Capture the cell that displays the provided text and extract its [X, Y] central coordinate. 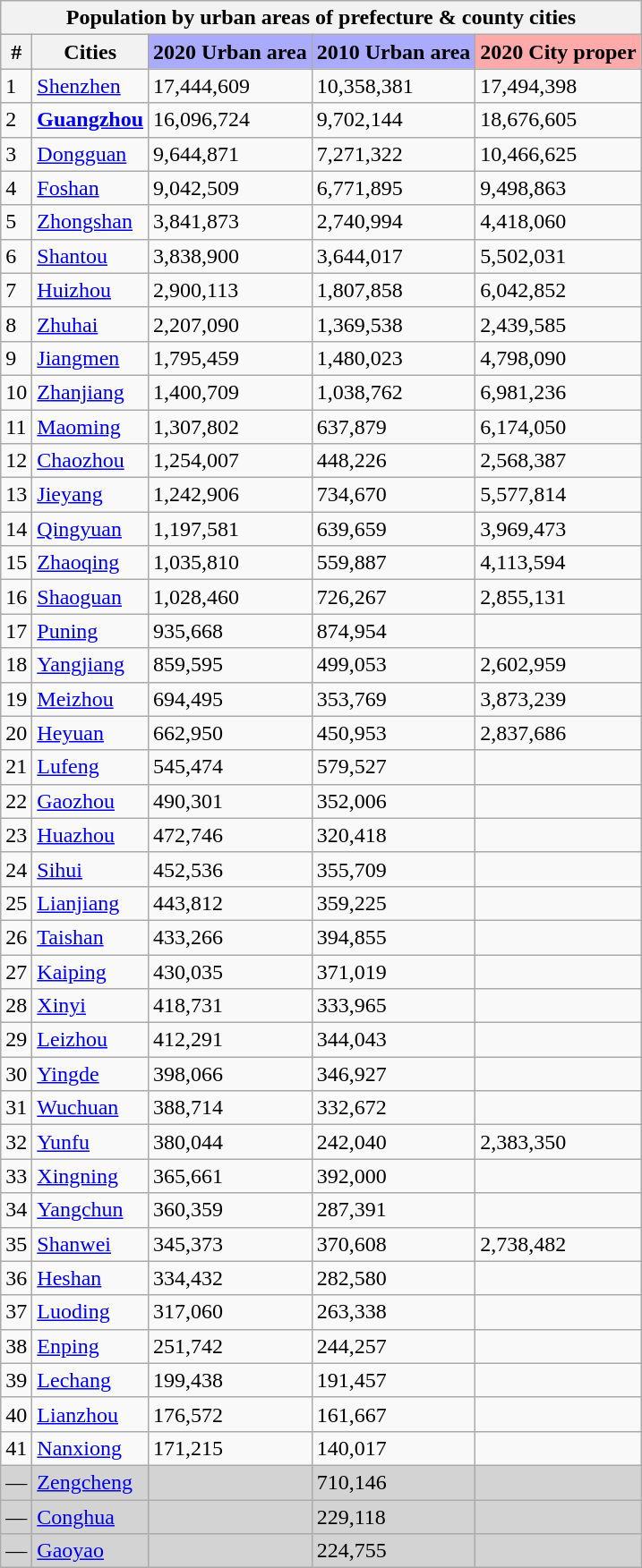
9 [16, 358]
2020 Urban area [231, 52]
433,266 [231, 937]
10,466,625 [559, 154]
Leizhou [90, 1040]
Shanwei [90, 1244]
Zengcheng [90, 1482]
Conghua [90, 1517]
2,740,994 [394, 222]
3,969,473 [559, 529]
334,432 [231, 1278]
6,042,852 [559, 290]
36 [16, 1278]
710,146 [394, 1482]
14 [16, 529]
430,035 [231, 971]
472,746 [231, 835]
1,038,762 [394, 392]
5,577,814 [559, 495]
161,667 [394, 1414]
Jieyang [90, 495]
7 [16, 290]
6,771,895 [394, 188]
2 [16, 120]
# [16, 52]
1,807,858 [394, 290]
Huazhou [90, 835]
9,702,144 [394, 120]
Yangchun [90, 1210]
Lechang [90, 1380]
344,043 [394, 1040]
1,028,460 [231, 597]
Huizhou [90, 290]
23 [16, 835]
17,494,398 [559, 86]
38 [16, 1346]
Xinyi [90, 1006]
359,225 [394, 903]
Lianzhou [90, 1414]
Luoding [90, 1312]
9,498,863 [559, 188]
30 [16, 1074]
694,495 [231, 699]
16 [16, 597]
662,950 [231, 733]
371,019 [394, 971]
545,474 [231, 767]
5 [16, 222]
2020 City proper [559, 52]
352,006 [394, 801]
18 [16, 665]
3,644,017 [394, 256]
448,226 [394, 461]
2,383,350 [559, 1142]
360,359 [231, 1210]
15 [16, 563]
Zhaoqing [90, 563]
398,066 [231, 1074]
365,661 [231, 1176]
2,900,113 [231, 290]
Qingyuan [90, 529]
Foshan [90, 188]
412,291 [231, 1040]
41 [16, 1448]
2010 Urban area [394, 52]
199,438 [231, 1380]
2,602,959 [559, 665]
251,742 [231, 1346]
355,709 [394, 869]
Shaoguan [90, 597]
320,418 [394, 835]
637,879 [394, 427]
639,659 [394, 529]
Wuchuan [90, 1108]
34 [16, 1210]
Shantou [90, 256]
Kaiping [90, 971]
1,197,581 [231, 529]
263,338 [394, 1312]
726,267 [394, 597]
Jiangmen [90, 358]
370,608 [394, 1244]
Gaozhou [90, 801]
242,040 [394, 1142]
1,400,709 [231, 392]
2,207,090 [231, 324]
Zhuhai [90, 324]
Meizhou [90, 699]
418,731 [231, 1006]
4,418,060 [559, 222]
859,595 [231, 665]
392,000 [394, 1176]
443,812 [231, 903]
1,254,007 [231, 461]
Sihui [90, 869]
Yingde [90, 1074]
3,873,239 [559, 699]
12 [16, 461]
176,572 [231, 1414]
Zhanjiang [90, 392]
1 [16, 86]
37 [16, 1312]
394,855 [394, 937]
452,536 [231, 869]
5,502,031 [559, 256]
874,954 [394, 631]
935,668 [231, 631]
Lufeng [90, 767]
191,457 [394, 1380]
1,795,459 [231, 358]
Population by urban areas of prefecture & county cities [321, 18]
3,838,900 [231, 256]
Chaozhou [90, 461]
345,373 [231, 1244]
Enping [90, 1346]
1,035,810 [231, 563]
Taishan [90, 937]
4,798,090 [559, 358]
Lianjiang [90, 903]
1,480,023 [394, 358]
2,837,686 [559, 733]
3 [16, 154]
388,714 [231, 1108]
22 [16, 801]
17 [16, 631]
2,855,131 [559, 597]
Yangjiang [90, 665]
Shenzhen [90, 86]
Xingning [90, 1176]
Nanxiong [90, 1448]
140,017 [394, 1448]
35 [16, 1244]
Cities [90, 52]
9,042,509 [231, 188]
333,965 [394, 1006]
31 [16, 1108]
332,672 [394, 1108]
33 [16, 1176]
19 [16, 699]
32 [16, 1142]
18,676,605 [559, 120]
224,755 [394, 1551]
287,391 [394, 1210]
353,769 [394, 699]
282,580 [394, 1278]
29 [16, 1040]
7,271,322 [394, 154]
9,644,871 [231, 154]
2,568,387 [559, 461]
39 [16, 1380]
380,044 [231, 1142]
27 [16, 971]
6,981,236 [559, 392]
10 [16, 392]
25 [16, 903]
734,670 [394, 495]
171,215 [231, 1448]
21 [16, 767]
17,444,609 [231, 86]
10,358,381 [394, 86]
559,887 [394, 563]
24 [16, 869]
Heyuan [90, 733]
Maoming [90, 427]
317,060 [231, 1312]
450,953 [394, 733]
6 [16, 256]
Yunfu [90, 1142]
40 [16, 1414]
229,118 [394, 1517]
Gaoyao [90, 1551]
Dongguan [90, 154]
6,174,050 [559, 427]
28 [16, 1006]
8 [16, 324]
16,096,724 [231, 120]
13 [16, 495]
3,841,873 [231, 222]
11 [16, 427]
20 [16, 733]
Zhongshan [90, 222]
1,242,906 [231, 495]
579,527 [394, 767]
4 [16, 188]
4,113,594 [559, 563]
490,301 [231, 801]
Guangzhou [90, 120]
2,738,482 [559, 1244]
Puning [90, 631]
1,307,802 [231, 427]
1,369,538 [394, 324]
Heshan [90, 1278]
244,257 [394, 1346]
2,439,585 [559, 324]
499,053 [394, 665]
26 [16, 937]
346,927 [394, 1074]
